From the cell containing the given text, extract its center point as [X, Y] coordinate. 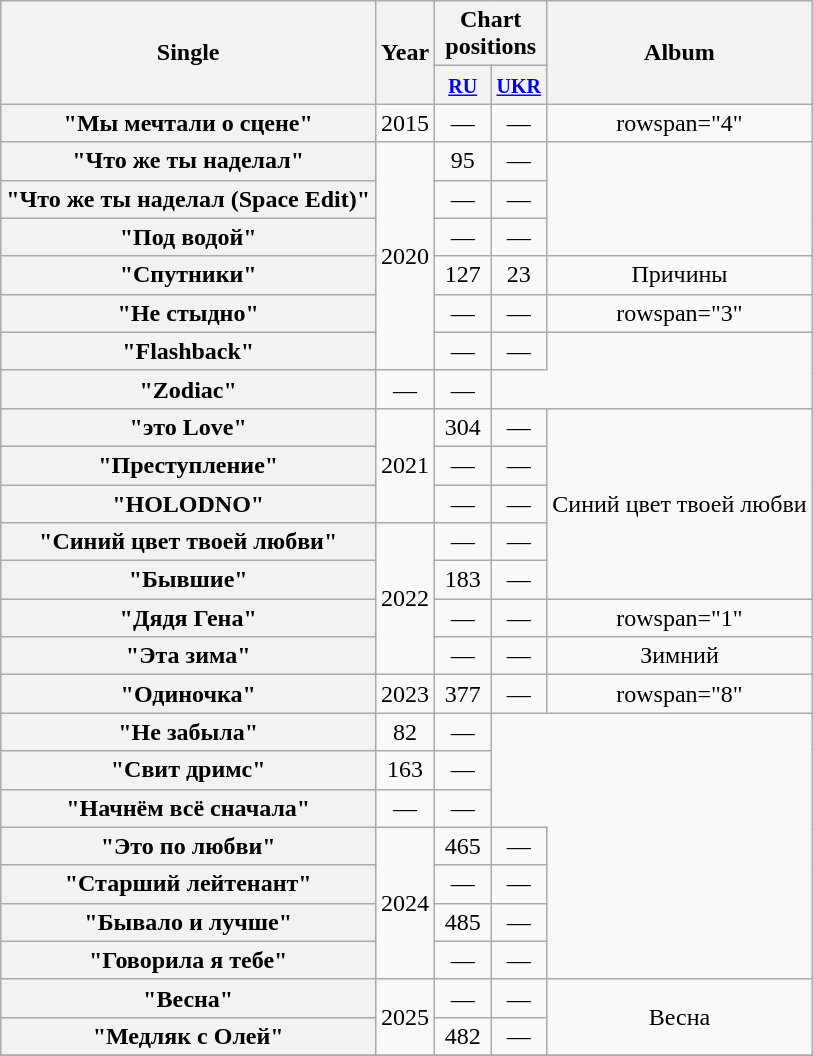
rowspan="4" [680, 123]
"Flashback" [188, 351]
"Спутники" [188, 275]
"Эта зима" [188, 656]
127 [463, 275]
23 [519, 275]
"Начнём всё сначала" [188, 808]
"Что же ты наделал (Space Edit)" [188, 199]
"Дядя Гена" [188, 618]
"Бывало и лучше" [188, 922]
"Не забыла" [188, 732]
82 [406, 732]
2024 [406, 903]
Album [680, 52]
rowspan="1" [680, 618]
2025 [406, 1017]
Зимний [680, 656]
"это Love" [188, 427]
"Говорила я тебе" [188, 960]
95 [463, 161]
Синий цвет твоей любви [680, 503]
"Что же ты наделал" [188, 161]
"Медляк с Олей" [188, 1036]
377 [463, 694]
482 [463, 1036]
Весна [680, 1017]
"HOLODNO" [188, 503]
"Под водой" [188, 237]
"Весна" [188, 998]
Year [406, 52]
"Это по любви" [188, 846]
"Старший лейтенант" [188, 884]
2022 [406, 599]
UKR [519, 85]
"Свит дримс" [188, 770]
485 [463, 922]
"Синий цвет твоей любви" [188, 542]
Причины [680, 275]
Single [188, 52]
rowspan="3" [680, 313]
"Бывшие" [188, 580]
163 [406, 770]
2020 [406, 256]
RU [463, 85]
304 [463, 427]
2023 [406, 694]
"Не стыдно" [188, 313]
Chart positions [491, 34]
"Преступление" [188, 465]
2015 [406, 123]
rowspan="8" [680, 694]
"Zodiac" [188, 389]
"Мы мечтали о сцене" [188, 123]
"Одиночка" [188, 694]
2021 [406, 465]
465 [463, 846]
183 [463, 580]
